Capture the cell that displays the provided text and extract its (x, y) central coordinate. 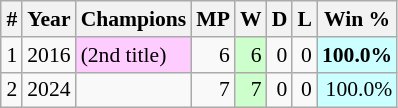
L (304, 19)
Champions (134, 19)
(2nd title) (134, 55)
2024 (48, 90)
Win % (357, 19)
W (251, 19)
2016 (48, 55)
2 (12, 90)
Year (48, 19)
MP (213, 19)
D (280, 19)
1 (12, 55)
# (12, 19)
